Output the [x, y] coordinate of the center of the cell containing the given text.  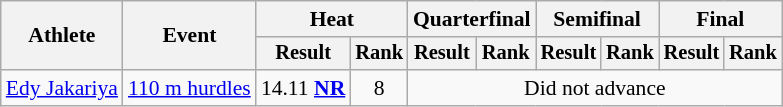
Athlete [62, 36]
Edy Jakariya [62, 88]
8 [379, 88]
110 m hurdles [190, 88]
14.11 NR [303, 88]
Heat [332, 19]
Semifinal [598, 19]
Did not advance [595, 88]
Event [190, 36]
Final [720, 19]
Quarterfinal [472, 19]
